Extract the (X, Y) coordinate from the center of the cell holding the provided text.  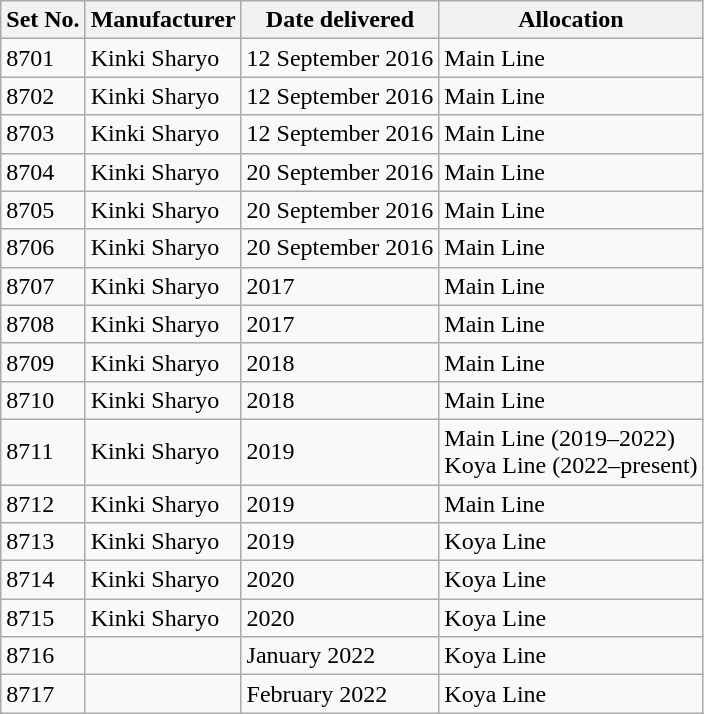
8715 (43, 618)
8717 (43, 694)
8714 (43, 580)
8711 (43, 452)
8704 (43, 172)
8712 (43, 503)
8716 (43, 656)
8706 (43, 248)
8708 (43, 324)
8705 (43, 210)
8702 (43, 96)
Main Line (2019–2022) Koya Line (2022–present) (571, 452)
8713 (43, 542)
Manufacturer (163, 20)
Allocation (571, 20)
Set No. (43, 20)
8707 (43, 286)
January 2022 (340, 656)
8703 (43, 134)
8709 (43, 362)
Date delivered (340, 20)
8701 (43, 58)
February 2022 (340, 694)
8710 (43, 400)
